For the text-containing cell, return its midpoint in [x, y] coordinate format. 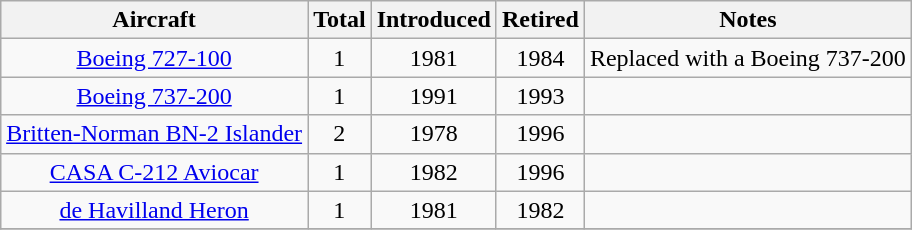
1991 [434, 96]
Aircraft [154, 20]
Retired [540, 20]
Britten-Norman BN-2 Islander [154, 134]
1984 [540, 58]
Boeing 727-100 [154, 58]
Boeing 737-200 [154, 96]
CASA C-212 Aviocar [154, 172]
Introduced [434, 20]
Notes [748, 20]
Replaced with a Boeing 737-200 [748, 58]
2 [340, 134]
Total [340, 20]
1978 [434, 134]
1993 [540, 96]
de Havilland Heron [154, 210]
